Output the [x, y] coordinate of the center of the cell containing the given text.  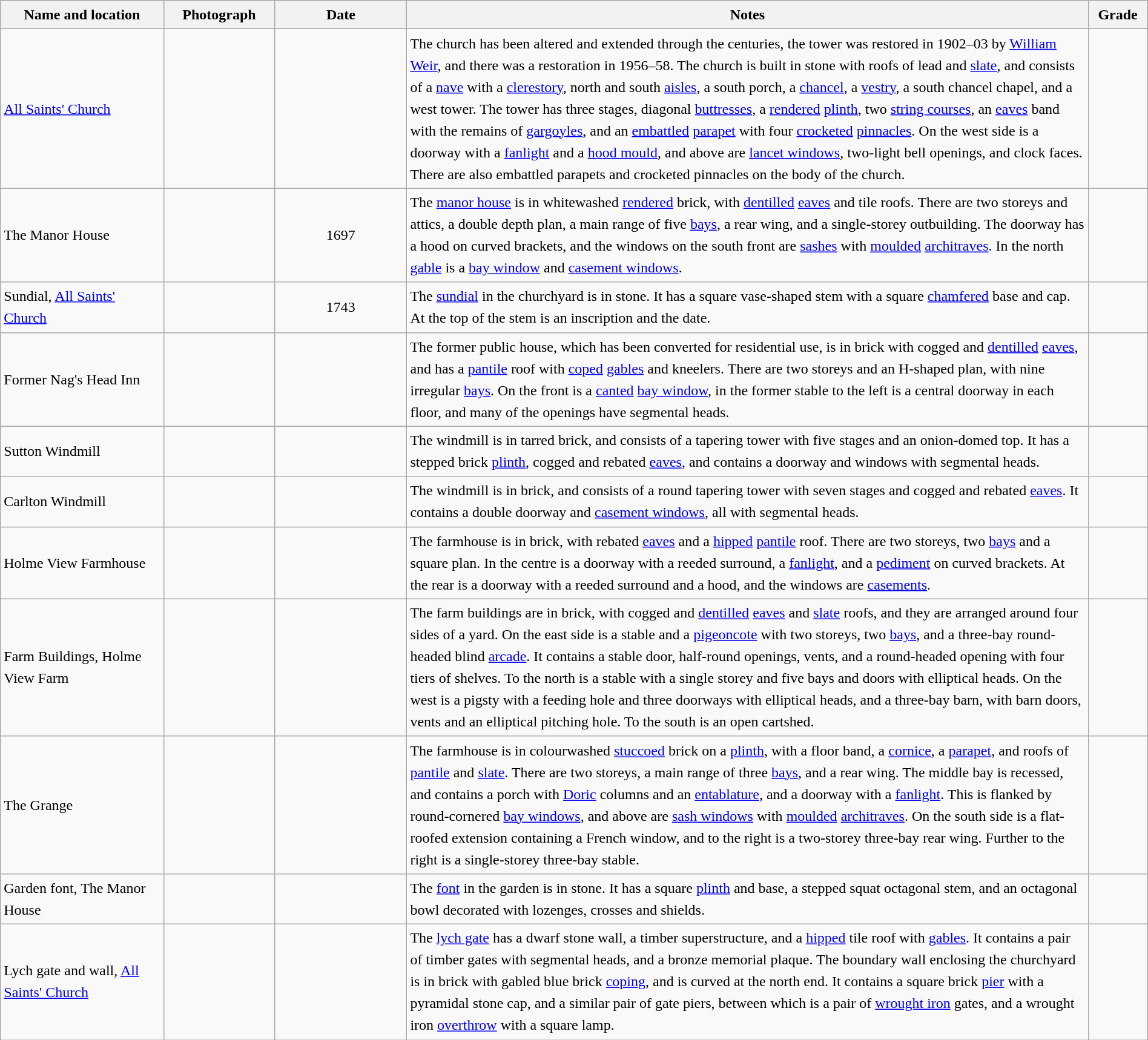
1743 [341, 308]
Former Nag's Head Inn [82, 379]
Name and location [82, 15]
Holme View Farmhouse [82, 563]
Sundial, All Saints' Church [82, 308]
The Grange [82, 805]
Date [341, 15]
Farm Buildings, Holme View Farm [82, 667]
Sutton Windmill [82, 452]
1697 [341, 235]
Carlton Windmill [82, 501]
Garden font, The Manor House [82, 898]
Notes [747, 15]
Photograph [219, 15]
The Manor House [82, 235]
Lych gate and wall, All Saints' Church [82, 982]
All Saints' Church [82, 109]
Grade [1118, 15]
